Find where the given text appears and provide that cell's center as [x, y] coordinate. 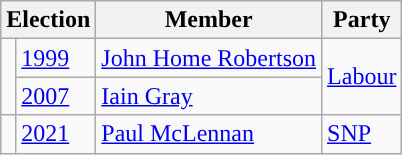
John Home Robertson [209, 58]
SNP [362, 134]
Paul McLennan [209, 134]
2021 [56, 134]
Labour [362, 77]
Election [48, 20]
2007 [56, 96]
Iain Gray [209, 96]
Party [362, 20]
1999 [56, 58]
Member [209, 20]
